Return [X, Y] of the center of cell containing provided text 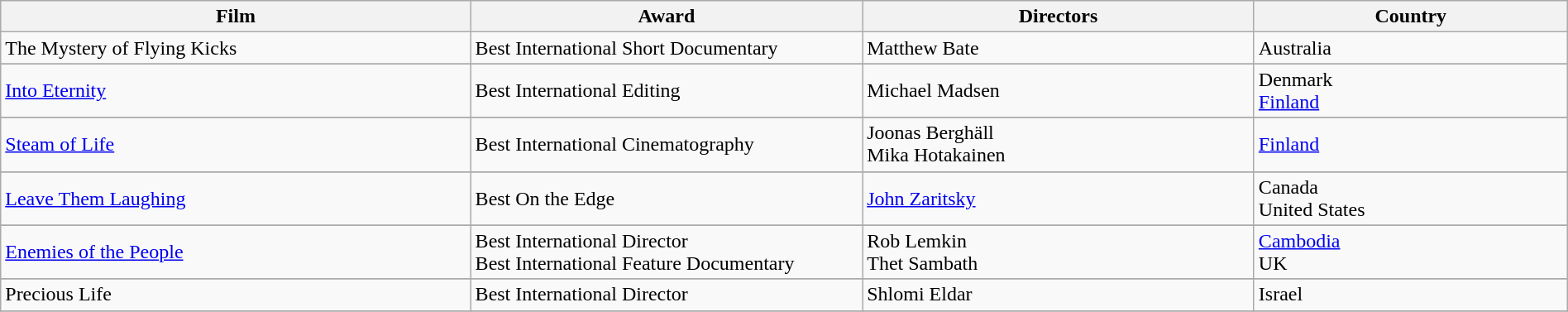
Best On the Edge [667, 199]
Steam of Life [236, 144]
Michael Madsen [1059, 91]
Directors [1059, 17]
Cambodia UK [1411, 252]
Country [1411, 17]
Best International Director [667, 295]
Joonas BerghällMika Hotakainen [1059, 144]
John Zaritsky [1059, 199]
Enemies of the People [236, 252]
Denmark Finland [1411, 91]
Into Eternity [236, 91]
Best International Short Documentary [667, 48]
Best International Cinematography [667, 144]
Precious Life [236, 295]
Award [667, 17]
Film [236, 17]
Shlomi Eldar [1059, 295]
Matthew Bate [1059, 48]
Best International Editing [667, 91]
Leave Them Laughing [236, 199]
Rob LemkinThet Sambath [1059, 252]
Best International DirectorBest International Feature Documentary [667, 252]
Canada United States [1411, 199]
Israel [1411, 295]
The Mystery of Flying Kicks [236, 48]
Australia [1411, 48]
Finland [1411, 144]
